Capture the cell that displays the provided text and extract its (X, Y) central coordinate. 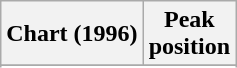
Peakposition (189, 34)
Chart (1996) (72, 34)
